Output the (X, Y) coordinate of the center of the cell containing the given text.  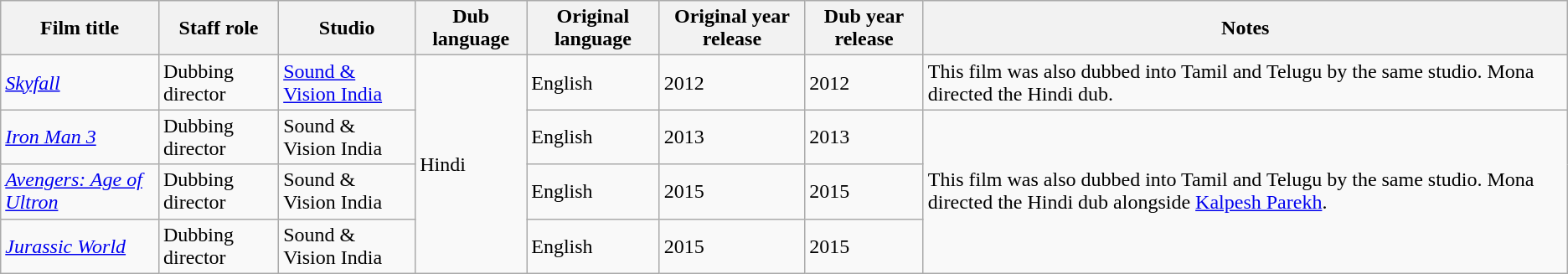
Jurassic World (80, 246)
This film was also dubbed into Tamil and Telugu by the same studio. Mona directed the Hindi dub alongside Kalpesh Parekh. (1245, 191)
Dub year release (864, 28)
Original language (593, 28)
Studio (347, 28)
Iron Man 3 (80, 137)
This film was also dubbed into Tamil and Telugu by the same studio. Mona directed the Hindi dub. (1245, 82)
Skyfall (80, 82)
Avengers: Age of Ultron (80, 191)
Notes (1245, 28)
Staff role (218, 28)
Film title (80, 28)
Hindi (471, 164)
Dub language (471, 28)
Original year release (732, 28)
